Output the (x, y) coordinate of the center of the cell containing the given text.  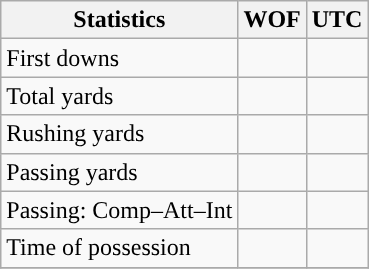
WOF (272, 20)
Statistics (120, 20)
Total yards (120, 96)
Passing yards (120, 172)
First downs (120, 58)
Passing: Comp–Att–Int (120, 210)
Rushing yards (120, 134)
UTC (337, 20)
Time of possession (120, 248)
